Find where the given text appears and provide that cell's center as (X, Y) coordinate. 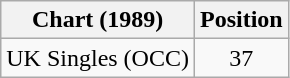
37 (241, 58)
Position (241, 20)
Chart (1989) (98, 20)
UK Singles (OCC) (98, 58)
